Identify which cell holds the provided text, then report its [X, Y] central coordinate. 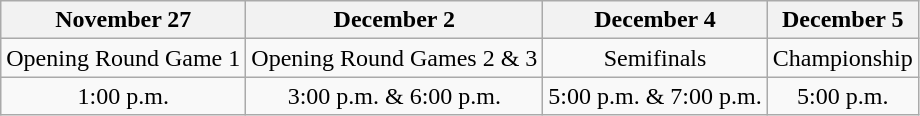
3:00 p.m. & 6:00 p.m. [394, 96]
December 5 [842, 20]
Championship [842, 58]
November 27 [124, 20]
5:00 p.m. [842, 96]
5:00 p.m. & 7:00 p.m. [655, 96]
1:00 p.m. [124, 96]
Semifinals [655, 58]
December 2 [394, 20]
December 4 [655, 20]
Opening Round Game 1 [124, 58]
Opening Round Games 2 & 3 [394, 58]
